Extract the (x, y) coordinate from the center of the cell holding the provided text.  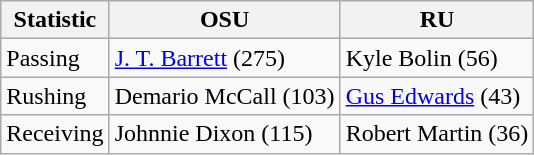
Demario McCall (103) (224, 96)
RU (437, 20)
Passing (55, 58)
Robert Martin (36) (437, 134)
Rushing (55, 96)
OSU (224, 20)
Gus Edwards (43) (437, 96)
J. T. Barrett (275) (224, 58)
Statistic (55, 20)
Johnnie Dixon (115) (224, 134)
Kyle Bolin (56) (437, 58)
Receiving (55, 134)
